Return [X, Y] of the center of cell containing provided text 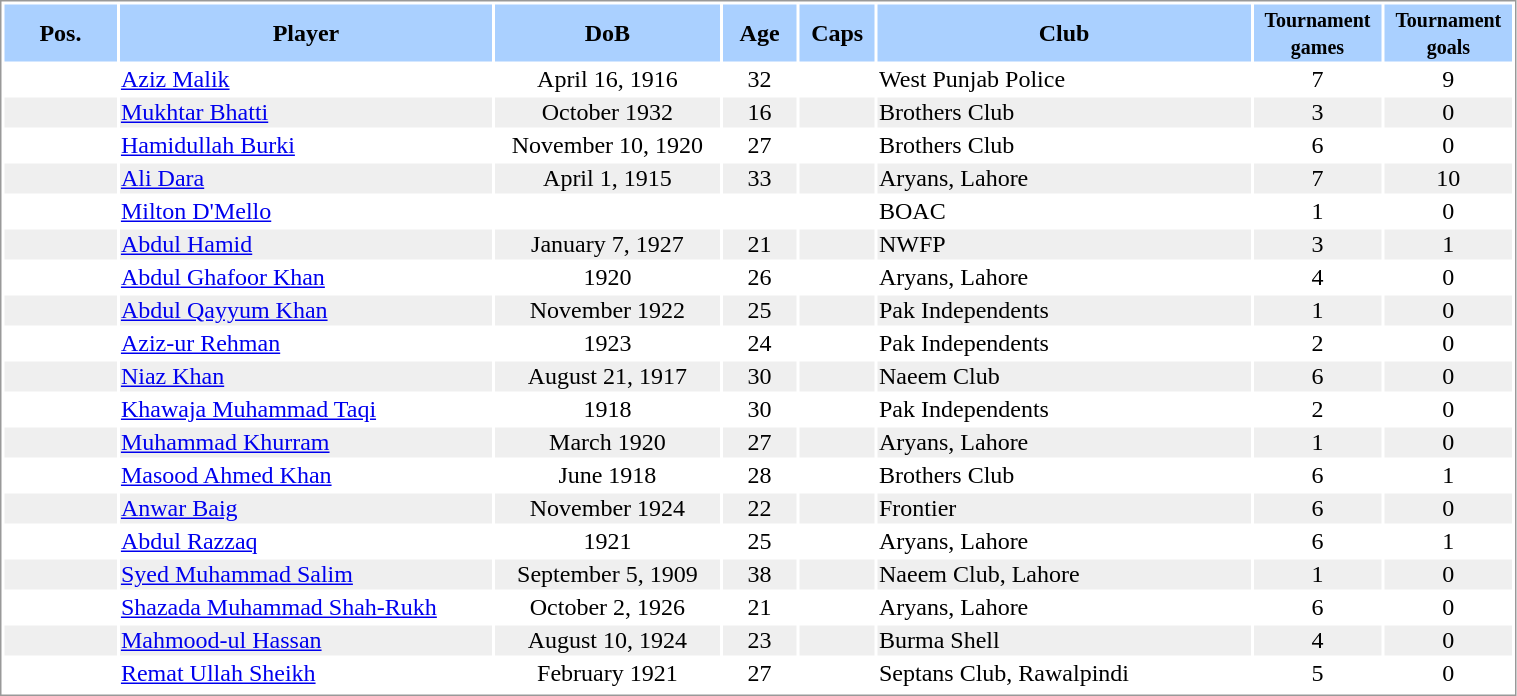
Muhammad Khurram [306, 443]
Masood Ahmed Khan [306, 475]
Player [306, 32]
November 1924 [607, 509]
23 [760, 641]
Naeem Club, Lahore [1064, 575]
Tournamentgames [1318, 32]
Shazada Muhammad Shah-Rukh [306, 607]
38 [760, 575]
January 7, 1927 [607, 245]
February 1921 [607, 673]
West Punjab Police [1064, 79]
Aziz-ur Rehman [306, 343]
33 [760, 179]
1920 [607, 277]
Abdul Ghafoor Khan [306, 277]
Anwar Baig [306, 509]
Tournamentgoals [1448, 32]
Remat Ullah Sheikh [306, 673]
Mahmood-ul Hassan [306, 641]
April 16, 1916 [607, 79]
November 10, 1920 [607, 145]
26 [760, 277]
Mukhtar Bhatti [306, 113]
Abdul Qayyum Khan [306, 311]
Syed Muhammad Salim [306, 575]
Septans Club, Rawalpindi [1064, 673]
April 1, 1915 [607, 179]
March 1920 [607, 443]
5 [1318, 673]
Frontier [1064, 509]
June 1918 [607, 475]
Age [760, 32]
Hamidullah Burki [306, 145]
1918 [607, 409]
Club [1064, 32]
1923 [607, 343]
Milton D'Mello [306, 211]
10 [1448, 179]
Caps [838, 32]
Aziz Malik [306, 79]
16 [760, 113]
Burma Shell [1064, 641]
November 1922 [607, 311]
Abdul Razzaq [306, 541]
22 [760, 509]
Naeem Club [1064, 377]
Pos. [60, 32]
Abdul Hamid [306, 245]
August 21, 1917 [607, 377]
DoB [607, 32]
NWFP [1064, 245]
1921 [607, 541]
October 1932 [607, 113]
October 2, 1926 [607, 607]
Khawaja Muhammad Taqi [306, 409]
Ali Dara [306, 179]
9 [1448, 79]
28 [760, 475]
32 [760, 79]
24 [760, 343]
BOAC [1064, 211]
August 10, 1924 [607, 641]
Niaz Khan [306, 377]
September 5, 1909 [607, 575]
